Find where the given text appears and provide that cell's center as [X, Y] coordinate. 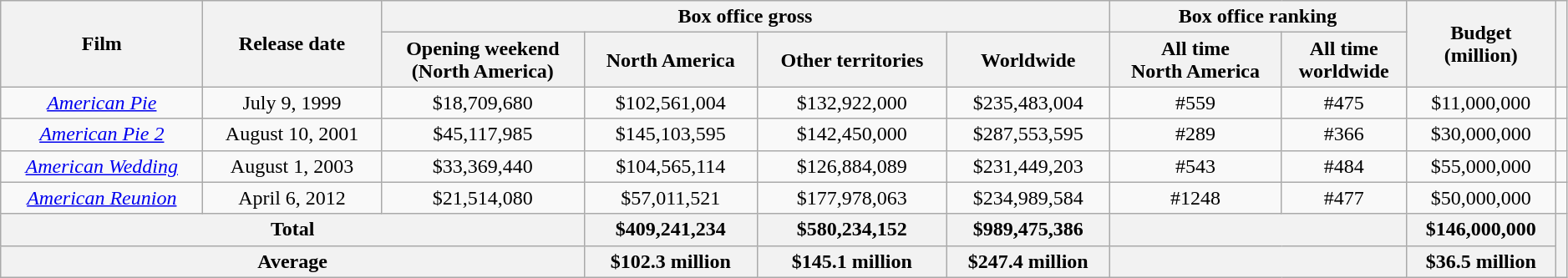
#289 [1196, 134]
$409,241,234 [672, 230]
$45,117,985 [483, 134]
August 1, 2003 [292, 166]
$247.4 million [1028, 261]
April 6, 2012 [292, 198]
$177,978,063 [852, 198]
Box office gross [745, 17]
#1248 [1196, 198]
$231,449,203 [1028, 166]
July 9, 1999 [292, 103]
Worldwide [1028, 60]
$102.3 million [672, 261]
$146,000,000 [1480, 230]
American Pie 2 [102, 134]
$145.1 million [852, 261]
Other territories [852, 60]
$989,475,386 [1028, 230]
#543 [1196, 166]
American Pie [102, 103]
North America [672, 60]
#366 [1343, 134]
$50,000,000 [1480, 198]
Average [292, 261]
$580,234,152 [852, 230]
$55,000,000 [1480, 166]
$21,514,080 [483, 198]
$33,369,440 [483, 166]
$30,000,000 [1480, 134]
Film [102, 43]
$18,709,680 [483, 103]
All time worldwide [1343, 60]
$104,565,114 [672, 166]
August 10, 2001 [292, 134]
$102,561,004 [672, 103]
Budget (million) [1480, 43]
$11,000,000 [1480, 103]
#484 [1343, 166]
Box office ranking [1258, 17]
$126,884,089 [852, 166]
$142,450,000 [852, 134]
American Reunion [102, 198]
$36.5 million [1480, 261]
Release date [292, 43]
Opening weekend (North America) [483, 60]
#559 [1196, 103]
#475 [1343, 103]
#477 [1343, 198]
$57,011,521 [672, 198]
$234,989,584 [1028, 198]
$287,553,595 [1028, 134]
All time North America [1196, 60]
$145,103,595 [672, 134]
Total [292, 230]
American Wedding [102, 166]
$132,922,000 [852, 103]
$235,483,004 [1028, 103]
